Scan for the cell matching the given text and deliver its (x, y) coordinate at center. 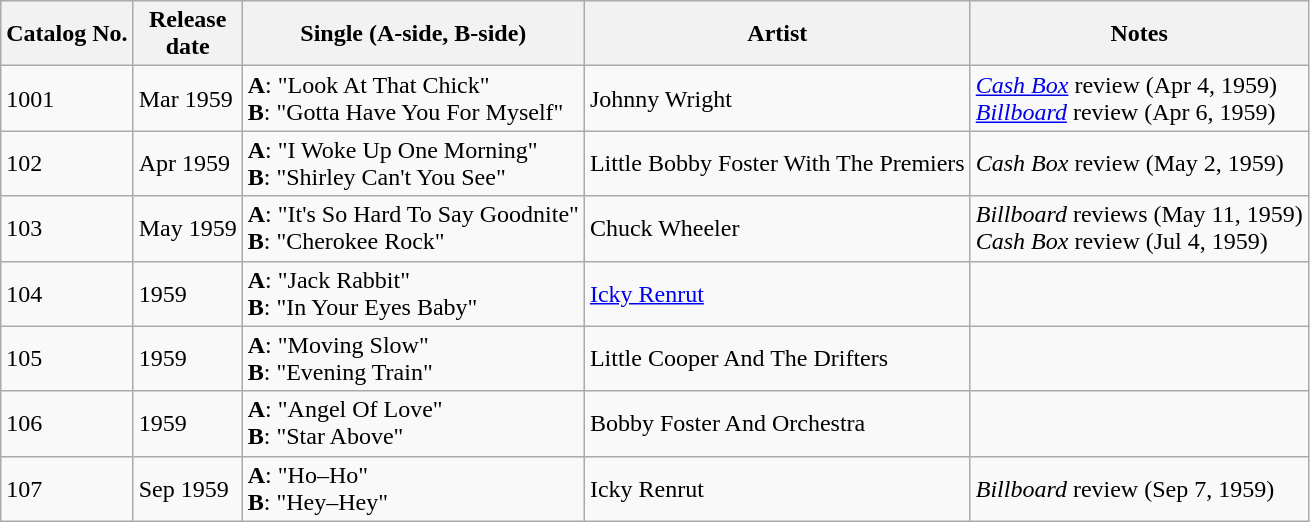
102 (67, 164)
Johnny Wright (777, 98)
103 (67, 228)
Cash Box review (May 2, 1959) (1139, 164)
106 (67, 424)
A: "Look At That Chick"B: "Gotta Have You For Myself" (413, 98)
Chuck Wheeler (777, 228)
Billboard reviews (May 11, 1959)Cash Box review (Jul 4, 1959) (1139, 228)
105 (67, 358)
Billboard review (Sep 7, 1959) (1139, 488)
A: "Ho–Ho"B: "Hey–Hey" (413, 488)
1001 (67, 98)
May 1959 (188, 228)
Sep 1959 (188, 488)
Notes (1139, 34)
A: "Jack Rabbit"B: "In Your Eyes Baby" (413, 294)
A: "I Woke Up One Morning"B: "Shirley Can't You See" (413, 164)
Bobby Foster And Orchestra (777, 424)
107 (67, 488)
Little Bobby Foster With The Premiers (777, 164)
Releasedate (188, 34)
Little Cooper And The Drifters (777, 358)
A: "Angel Of Love"B: "Star Above" (413, 424)
Single (A-side, B-side) (413, 34)
Cash Box review (Apr 4, 1959)Billboard review (Apr 6, 1959) (1139, 98)
A: "Moving Slow"B: "Evening Train" (413, 358)
Artist (777, 34)
Catalog No. (67, 34)
Apr 1959 (188, 164)
104 (67, 294)
A: "It's So Hard To Say Goodnite"B: "Cherokee Rock" (413, 228)
Mar 1959 (188, 98)
